Return (X, Y) of the center of cell containing provided text 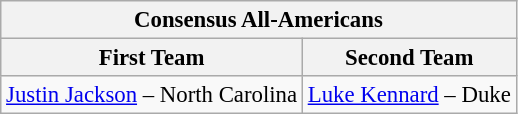
Second Team (409, 58)
Luke Kennard – Duke (409, 95)
Justin Jackson – North Carolina (152, 95)
First Team (152, 58)
Consensus All-Americans (258, 20)
